Detect which cell encompasses the target text, then output its [X, Y] center coordinate. 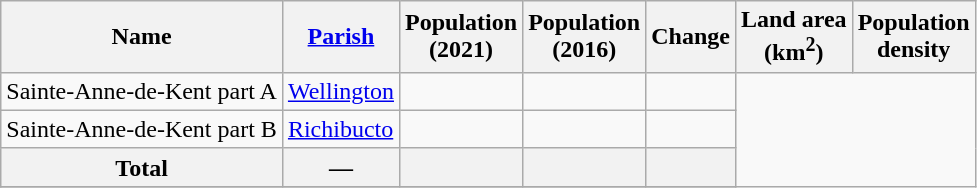
Population(2016) [584, 37]
Sainte-Anne-de-Kent part B [142, 129]
Wellington [340, 91]
Sainte-Anne-de-Kent part A [142, 91]
Change [691, 37]
— [340, 167]
Parish [340, 37]
Total [142, 167]
Name [142, 37]
Richibucto [340, 129]
Populationdensity [914, 37]
Land area(km2) [794, 37]
Population(2021) [462, 37]
